Detect which cell encompasses the target text, then output its [X, Y] center coordinate. 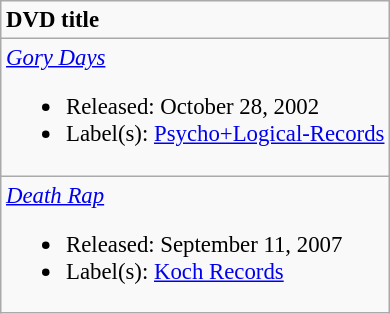
DVD title [196, 20]
Death RapReleased: September 11, 2007Label(s): Koch Records [196, 244]
Gory DaysReleased: October 28, 2002Label(s): Psycho+Logical-Records [196, 108]
